Extract the (X, Y) coordinate from the center of the cell holding the provided text.  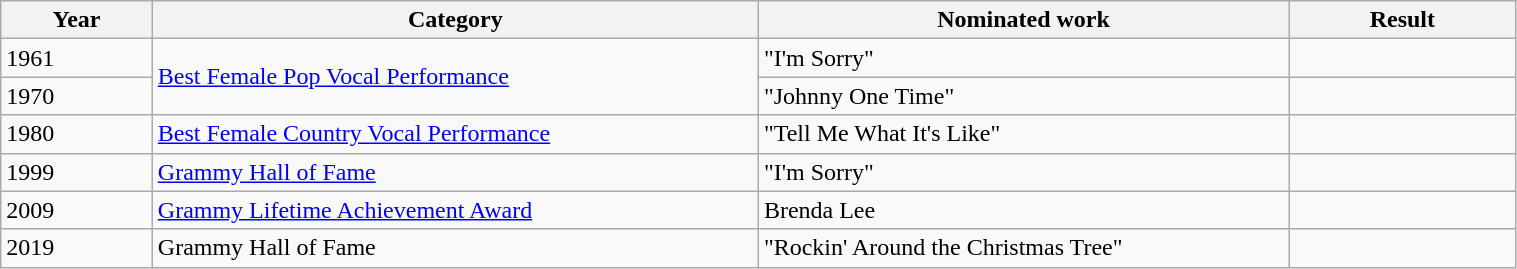
Nominated work (1023, 20)
2019 (77, 248)
Brenda Lee (1023, 210)
1980 (77, 134)
Best Female Country Vocal Performance (455, 134)
1961 (77, 58)
Result (1402, 20)
Best Female Pop Vocal Performance (455, 77)
Grammy Lifetime Achievement Award (455, 210)
Year (77, 20)
"Rockin' Around the Christmas Tree" (1023, 248)
1970 (77, 96)
"Tell Me What It's Like" (1023, 134)
2009 (77, 210)
Category (455, 20)
"Johnny One Time" (1023, 96)
1999 (77, 172)
